Find where the given text appears and provide that cell's center as (X, Y) coordinate. 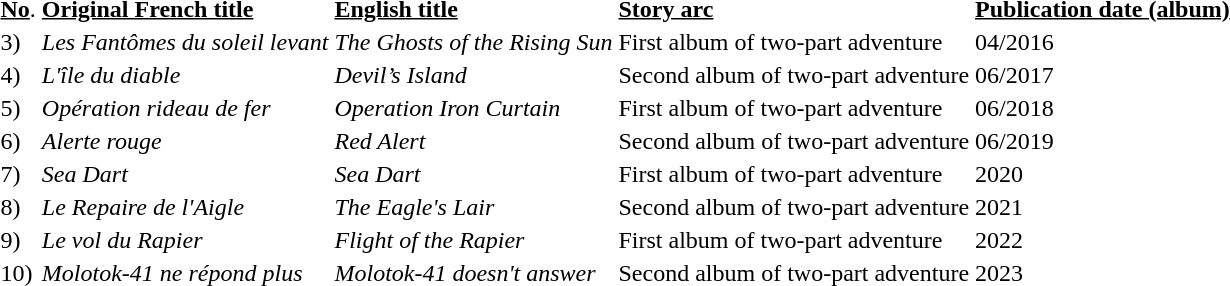
The Eagle's Lair (474, 207)
Le Repaire de l'Aigle (185, 207)
L'île du diable (185, 75)
Red Alert (474, 141)
Le vol du Rapier (185, 240)
Devil’s Island (474, 75)
Flight of the Rapier (474, 240)
The Ghosts of the Rising Sun (474, 42)
Alerte rouge (185, 141)
Operation Iron Curtain (474, 108)
Opération rideau de fer (185, 108)
Les Fantômes du soleil levant (185, 42)
